Find where the given text appears and provide that cell's center as [x, y] coordinate. 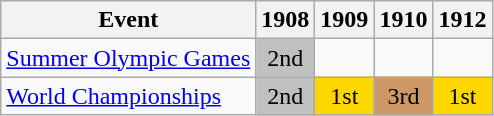
1912 [462, 20]
World Championships [128, 96]
Summer Olympic Games [128, 58]
1910 [404, 20]
3rd [404, 96]
1909 [344, 20]
Event [128, 20]
1908 [286, 20]
